Extract the (X, Y) coordinate from the center of the cell holding the provided text.  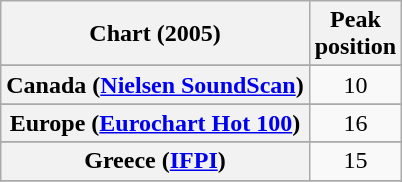
Chart (2005) (155, 34)
10 (355, 85)
Greece (IFPI) (155, 161)
16 (355, 123)
Canada (Nielsen SoundScan) (155, 85)
Europe (Eurochart Hot 100) (155, 123)
15 (355, 161)
Peakposition (355, 34)
